Locate the cell with the specified text and output its [X, Y] center coordinate. 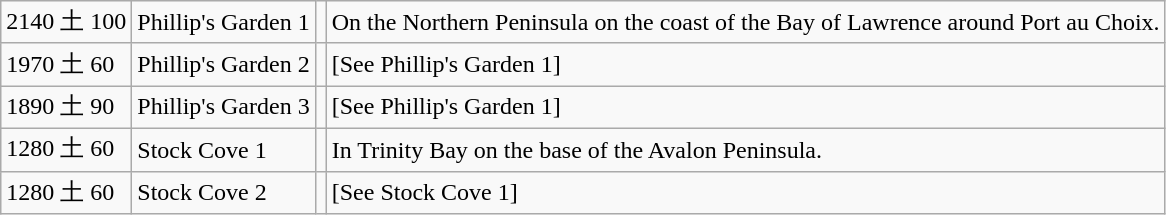
1970 土 60 [66, 64]
1890 土 90 [66, 108]
Stock Cove 2 [224, 192]
On the Northern Peninsula on the coast of the Bay of Lawrence around Port au Choix. [746, 22]
[See Stock Cove 1] [746, 192]
Phillip's Garden 3 [224, 108]
Phillip's Garden 2 [224, 64]
Phillip's Garden 1 [224, 22]
Stock Cove 1 [224, 150]
2140 土 100 [66, 22]
In Trinity Bay on the base of the Avalon Peninsula. [746, 150]
